From the cell containing the given text, extract its center point as (X, Y) coordinate. 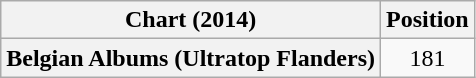
Belgian Albums (Ultratop Flanders) (191, 58)
Position (428, 20)
Chart (2014) (191, 20)
181 (428, 58)
